Output the (x, y) coordinate of the center of the cell containing the given text.  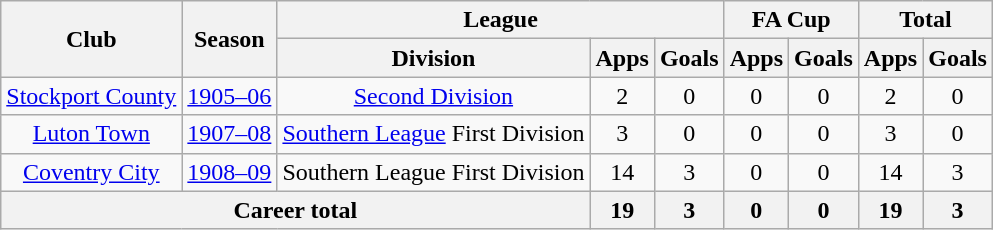
Coventry City (92, 172)
Career total (296, 210)
1905–06 (230, 96)
League (500, 20)
FA Cup (791, 20)
Second Division (434, 96)
Luton Town (92, 134)
Club (92, 39)
1908–09 (230, 172)
Stockport County (92, 96)
Total (925, 20)
Division (434, 58)
Season (230, 39)
1907–08 (230, 134)
